Return (X, Y) of the center of cell containing provided text 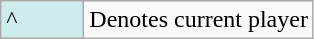
^ (42, 20)
Denotes current player (199, 20)
